Determine the (X, Y) coordinate at the center of the cell enclosing the given text.  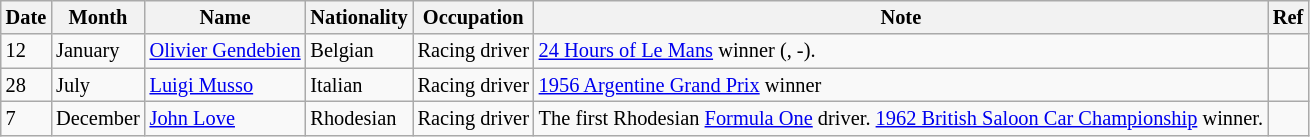
January (98, 51)
Month (98, 17)
Olivier Gendebien (226, 51)
12 (26, 51)
1956 Argentine Grand Prix winner (901, 85)
Occupation (474, 17)
Nationality (358, 17)
Belgian (358, 51)
Name (226, 17)
24 Hours of Le Mans winner (, -). (901, 51)
7 (26, 118)
Rhodesian (358, 118)
Date (26, 17)
Ref (1288, 17)
John Love (226, 118)
December (98, 118)
July (98, 85)
The first Rhodesian Formula One driver. 1962 British Saloon Car Championship winner. (901, 118)
28 (26, 85)
Italian (358, 85)
Note (901, 17)
Luigi Musso (226, 85)
